Output the (X, Y) coordinate of the center of the cell containing the given text.  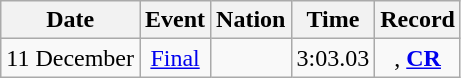
Time (333, 20)
Record (418, 20)
Date (70, 20)
Final (176, 58)
Event (176, 20)
11 December (70, 58)
3:03.03 (333, 58)
Nation (251, 20)
, CR (418, 58)
